Search for the cell housing the specified text and yield its [x, y] center coordinate. 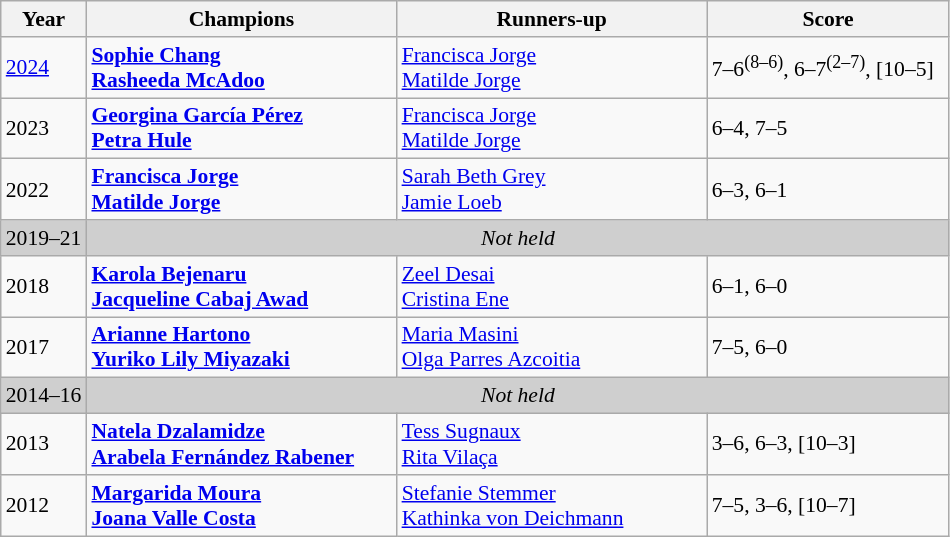
Margarida Moura Joana Valle Costa [241, 506]
Zeel Desai Cristina Ene [552, 286]
Year [44, 19]
Karola Bejenaru Jacqueline Cabaj Awad [241, 286]
Runners-up [552, 19]
2012 [44, 506]
Sophie Chang Rasheeda McAdoo [241, 68]
6–4, 7–5 [828, 128]
Maria Masini Olga Parres Azcoitia [552, 348]
Champions [241, 19]
2022 [44, 190]
6–3, 6–1 [828, 190]
2013 [44, 444]
Sarah Beth Grey Jamie Loeb [552, 190]
Arianne Hartono Yuriko Lily Miyazaki [241, 348]
7–5, 6–0 [828, 348]
Score [828, 19]
2017 [44, 348]
Natela Dzalamidze Arabela Fernández Rabener [241, 444]
2018 [44, 286]
6–1, 6–0 [828, 286]
3–6, 6–3, [10–3] [828, 444]
2014–16 [44, 396]
Georgina García Pérez Petra Hule [241, 128]
2023 [44, 128]
2024 [44, 68]
2019–21 [44, 238]
Tess Sugnaux Rita Vilaça [552, 444]
7–6(8–6), 6–7(2–7), [10–5] [828, 68]
Stefanie Stemmer Kathinka von Deichmann [552, 506]
7–5, 3–6, [10–7] [828, 506]
